Output the [X, Y] coordinate of the center of the cell containing the given text.  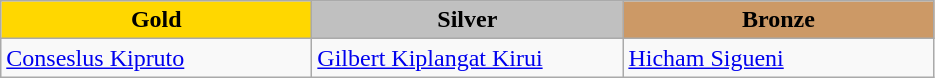
Gold [156, 20]
Silver [468, 20]
Bronze [778, 20]
Gilbert Kiplangat Kirui [468, 58]
Conseslus Kipruto [156, 58]
Hicham Sigueni [778, 58]
